Pinpoint the cell where the given text exists, returning its (X, Y) midpoint coordinate. 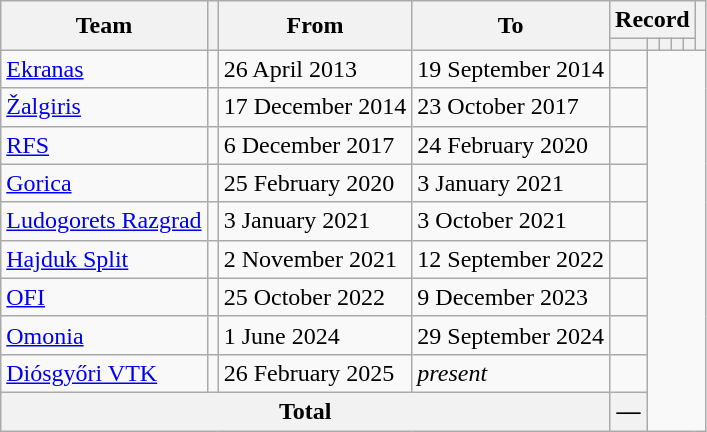
From (315, 26)
6 December 2017 (315, 145)
Hajduk Split (104, 259)
Žalgiris (104, 107)
1 June 2024 (315, 335)
19 September 2014 (511, 69)
3 October 2021 (511, 221)
present (511, 373)
To (511, 26)
Diósgyőri VTK (104, 373)
RFS (104, 145)
24 February 2020 (511, 145)
2 November 2021 (315, 259)
— (629, 411)
17 December 2014 (315, 107)
12 September 2022 (511, 259)
25 October 2022 (315, 297)
26 April 2013 (315, 69)
Total (306, 411)
26 February 2025 (315, 373)
OFI (104, 297)
23 October 2017 (511, 107)
25 February 2020 (315, 183)
Ludogorets Razgrad (104, 221)
9 December 2023 (511, 297)
Team (104, 26)
Record (653, 20)
Ekranas (104, 69)
29 September 2024 (511, 335)
Omonia (104, 335)
Gorica (104, 183)
